Pinpoint the cell where the given text exists, returning its (x, y) midpoint coordinate. 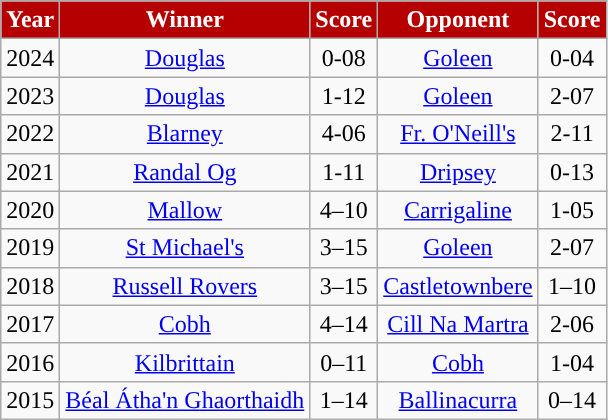
0-04 (572, 58)
Kilbrittain (185, 362)
2018 (30, 286)
0-08 (344, 58)
2020 (30, 210)
2015 (30, 400)
Dripsey (458, 172)
1-12 (344, 96)
0-13 (572, 172)
Opponent (458, 20)
1-04 (572, 362)
1-05 (572, 210)
Randal Og (185, 172)
0–11 (344, 362)
2022 (30, 134)
Cill Na Martra (458, 324)
2019 (30, 248)
Russell Rovers (185, 286)
4–10 (344, 210)
1-11 (344, 172)
2016 (30, 362)
4-06 (344, 134)
Winner (185, 20)
Carrigaline (458, 210)
1–14 (344, 400)
Fr. O'Neill's (458, 134)
Béal Átha'n Ghaorthaidh (185, 400)
Mallow (185, 210)
4–14 (344, 324)
2-11 (572, 134)
2021 (30, 172)
2017 (30, 324)
Blarney (185, 134)
Year (30, 20)
2023 (30, 96)
Ballinacurra (458, 400)
Castletownbere (458, 286)
St Michael's (185, 248)
2-06 (572, 324)
0–14 (572, 400)
1–10 (572, 286)
2024 (30, 58)
